Determine the (x, y) coordinate at the center of the cell enclosing the given text.  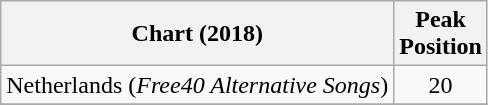
Chart (2018) (198, 34)
20 (441, 85)
PeakPosition (441, 34)
Netherlands (Free40 Alternative Songs) (198, 85)
